Search for the cell housing the specified text and yield its [x, y] center coordinate. 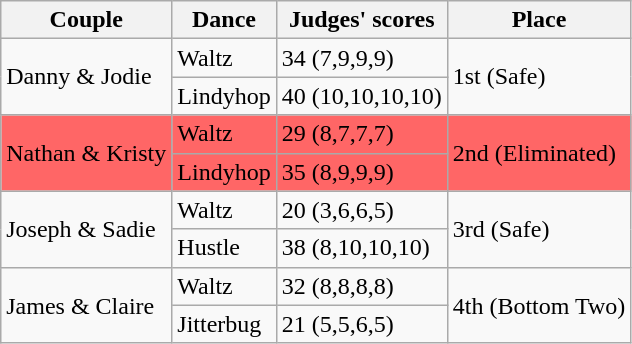
James & Claire [86, 305]
Couple [86, 20]
Nathan & Kristy [86, 153]
Hustle [224, 248]
2nd (Eliminated) [539, 153]
1st (Safe) [539, 77]
4th (Bottom Two) [539, 305]
34 (7,9,9,9) [362, 58]
Judges' scores [362, 20]
3rd (Safe) [539, 229]
Dance [224, 20]
20 (3,6,6,5) [362, 210]
Jitterbug [224, 324]
35 (8,9,9,9) [362, 172]
Place [539, 20]
Joseph & Sadie [86, 229]
40 (10,10,10,10) [362, 96]
38 (8,10,10,10) [362, 248]
21 (5,5,6,5) [362, 324]
Danny & Jodie [86, 77]
32 (8,8,8,8) [362, 286]
29 (8,7,7,7) [362, 134]
